Locate the cell with the specified text and output its (X, Y) center coordinate. 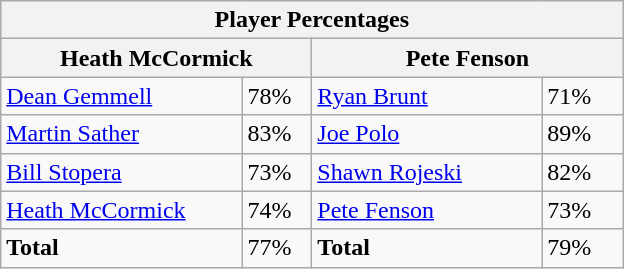
82% (582, 172)
Martin Sather (122, 134)
74% (277, 210)
89% (582, 134)
79% (582, 248)
83% (277, 134)
78% (277, 96)
Ryan Brunt (427, 96)
Player Percentages (312, 20)
77% (277, 248)
Joe Polo (427, 134)
71% (582, 96)
Dean Gemmell (122, 96)
Bill Stopera (122, 172)
Shawn Rojeski (427, 172)
